Return [X, Y] of the center of cell containing provided text 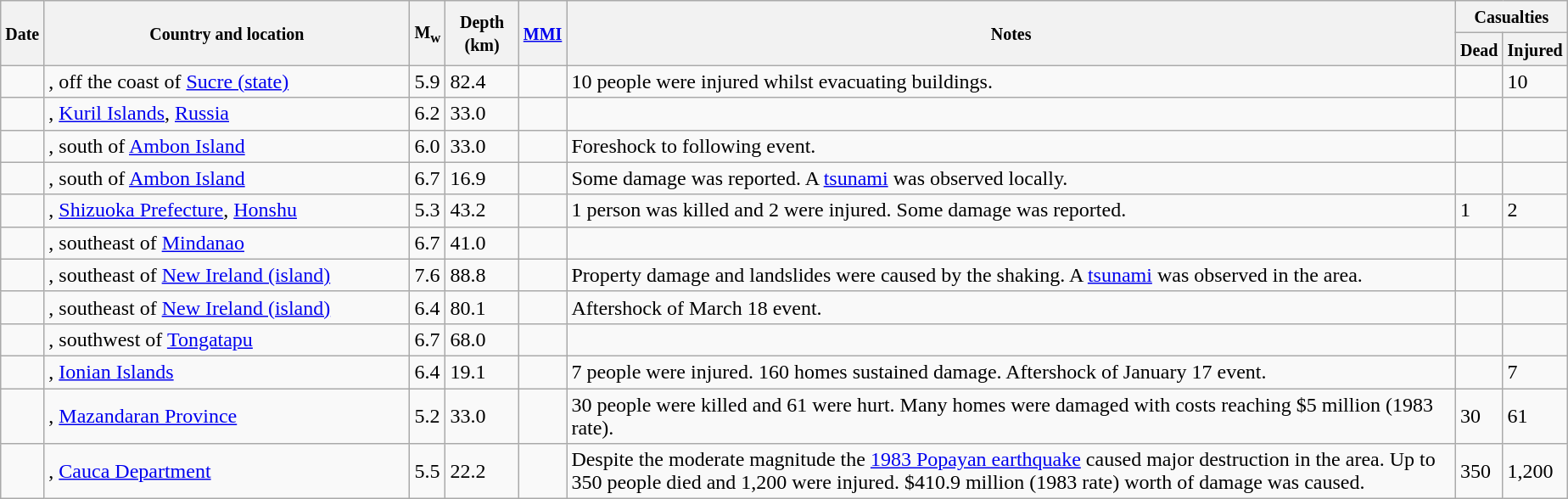
Country and location [227, 33]
Date [22, 33]
Aftershock of March 18 event. [1011, 307]
Notes [1011, 33]
5.5 [428, 472]
, Kuril Islands, Russia [227, 114]
16.9 [482, 178]
Depth (km) [482, 33]
Casualties [1511, 17]
10 people were injured whilst evacuating buildings. [1011, 81]
10 [1535, 81]
1 [1479, 210]
88.8 [482, 275]
MMI [543, 33]
Mw [428, 33]
6.0 [428, 146]
80.1 [482, 307]
5.2 [428, 416]
Injured [1535, 49]
5.9 [428, 81]
, Ionian Islands [227, 372]
6.2 [428, 114]
7 people were injured. 160 homes sustained damage. Aftershock of January 17 event. [1011, 372]
, southeast of Mindanao [227, 243]
22.2 [482, 472]
, Mazandaran Province [227, 416]
, Shizuoka Prefecture, Honshu [227, 210]
19.1 [482, 372]
82.4 [482, 81]
30 [1479, 416]
61 [1535, 416]
43.2 [482, 210]
7 [1535, 372]
Foreshock to following event. [1011, 146]
, southwest of Tongatapu [227, 339]
30 people were killed and 61 were hurt. Many homes were damaged with costs reaching $5 million (1983 rate). [1011, 416]
1,200 [1535, 472]
2 [1535, 210]
5.3 [428, 210]
Some damage was reported. A tsunami was observed locally. [1011, 178]
, off the coast of Sucre (state) [227, 81]
Property damage and landslides were caused by the shaking. A tsunami was observed in the area. [1011, 275]
7.6 [428, 275]
68.0 [482, 339]
350 [1479, 472]
Dead [1479, 49]
1 person was killed and 2 were injured. Some damage was reported. [1011, 210]
, Cauca Department [227, 472]
41.0 [482, 243]
